Scan for the cell matching the given text and deliver its (X, Y) coordinate at center. 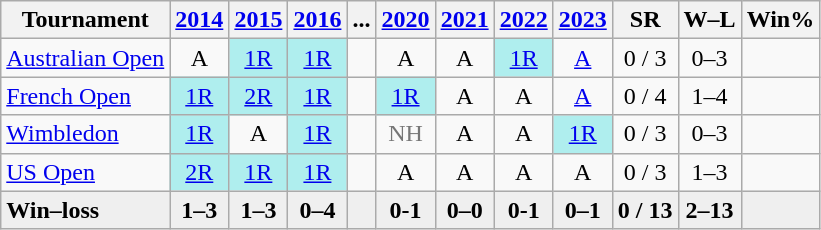
Win–loss (86, 210)
SR (645, 20)
0 / 4 (645, 96)
1–4 (710, 96)
NH (406, 134)
... (362, 20)
2016 (318, 20)
2–13 (710, 210)
Australian Open (86, 58)
US Open (86, 172)
Win% (780, 20)
2020 (406, 20)
Wimbledon (86, 134)
0–1 (582, 210)
2022 (524, 20)
Tournament (86, 20)
0 / 13 (645, 210)
0–0 (464, 210)
2021 (464, 20)
2014 (200, 20)
French Open (86, 96)
2023 (582, 20)
2015 (258, 20)
W–L (710, 20)
0–4 (318, 210)
